Provide the [x, y] coordinate of the cell's center where the given text is located.  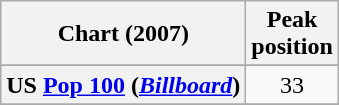
Chart (2007) [124, 34]
US Pop 100 (Billboard) [124, 85]
Peakposition [292, 34]
33 [292, 85]
